Return [X, Y] of the center of cell containing provided text 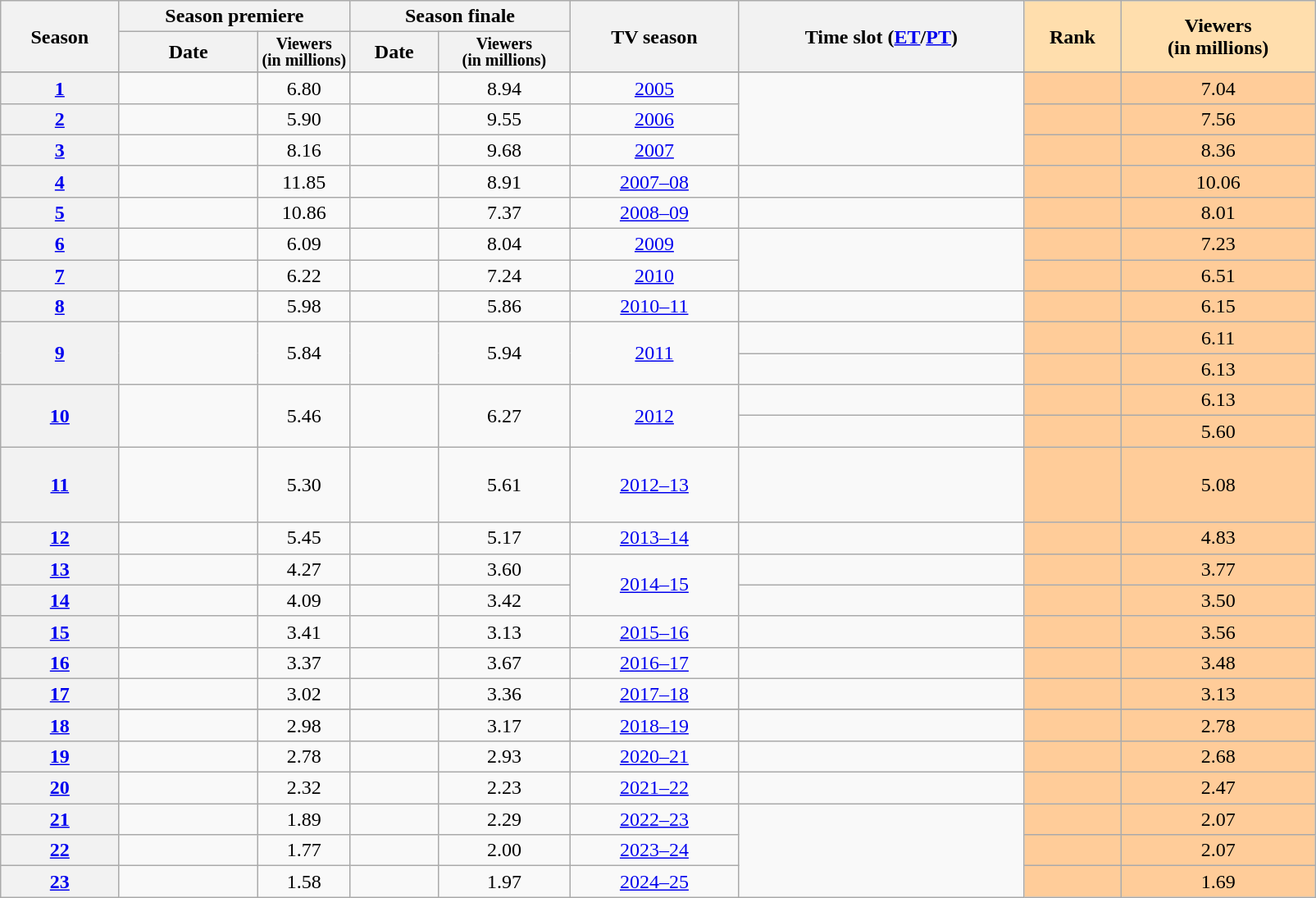
8.94 [504, 88]
17 [60, 694]
9 [60, 353]
11.85 [304, 181]
Season premiere [235, 16]
2023–24 [654, 850]
10 [60, 416]
5.94 [504, 353]
6.22 [304, 276]
8.04 [504, 244]
4.27 [304, 569]
5.86 [504, 307]
3.41 [304, 631]
2011 [654, 353]
2.00 [504, 850]
2010 [654, 276]
Rank [1072, 37]
2.68 [1218, 757]
8.16 [304, 150]
6 [60, 244]
23 [60, 882]
2014–15 [654, 585]
3 [60, 150]
6.80 [304, 88]
5.60 [1218, 431]
2010–11 [654, 307]
9.68 [504, 150]
7 [60, 276]
8.01 [1218, 213]
3.42 [504, 600]
Time slot (ET/PT) [881, 37]
6.09 [304, 244]
15 [60, 631]
4.09 [304, 600]
Season [60, 37]
8.36 [1218, 150]
1.77 [304, 850]
3.50 [1218, 600]
16 [60, 663]
11 [60, 485]
2012 [654, 416]
3.56 [1218, 631]
6.15 [1218, 307]
2013–14 [654, 538]
1 [60, 88]
2.29 [504, 819]
2009 [654, 244]
2024–25 [654, 882]
2017–18 [654, 694]
8 [60, 307]
2021–22 [654, 788]
6.27 [504, 416]
2008–09 [654, 213]
2020–21 [654, 757]
2022–23 [654, 819]
5 [60, 213]
10.06 [1218, 181]
3.60 [504, 569]
2007–08 [654, 181]
9.55 [504, 119]
1.69 [1218, 882]
5.17 [504, 538]
5.46 [304, 416]
2.23 [504, 788]
5.98 [304, 307]
7.37 [504, 213]
2015–16 [654, 631]
2006 [654, 119]
3.17 [504, 725]
2012–13 [654, 485]
5.08 [1218, 485]
20 [60, 788]
5.84 [304, 353]
2 [60, 119]
6.11 [1218, 338]
1.89 [304, 819]
5.30 [304, 485]
1.58 [304, 882]
2.47 [1218, 788]
3.37 [304, 663]
3.77 [1218, 569]
3.36 [504, 694]
2016–17 [654, 663]
2.32 [304, 788]
2005 [654, 88]
8.91 [504, 181]
4.83 [1218, 538]
2.98 [304, 725]
3.02 [304, 694]
5.61 [504, 485]
7.56 [1218, 119]
TV season [654, 37]
19 [60, 757]
10.86 [304, 213]
12 [60, 538]
5.45 [304, 538]
2018–19 [654, 725]
2.93 [504, 757]
14 [60, 600]
21 [60, 819]
1.97 [504, 882]
18 [60, 725]
7.04 [1218, 88]
7.23 [1218, 244]
2007 [654, 150]
6.51 [1218, 276]
22 [60, 850]
3.67 [504, 663]
13 [60, 569]
3.48 [1218, 663]
Season finale [460, 16]
4 [60, 181]
7.24 [504, 276]
5.90 [304, 119]
